Pinpoint the cell where the given text exists, returning its (X, Y) midpoint coordinate. 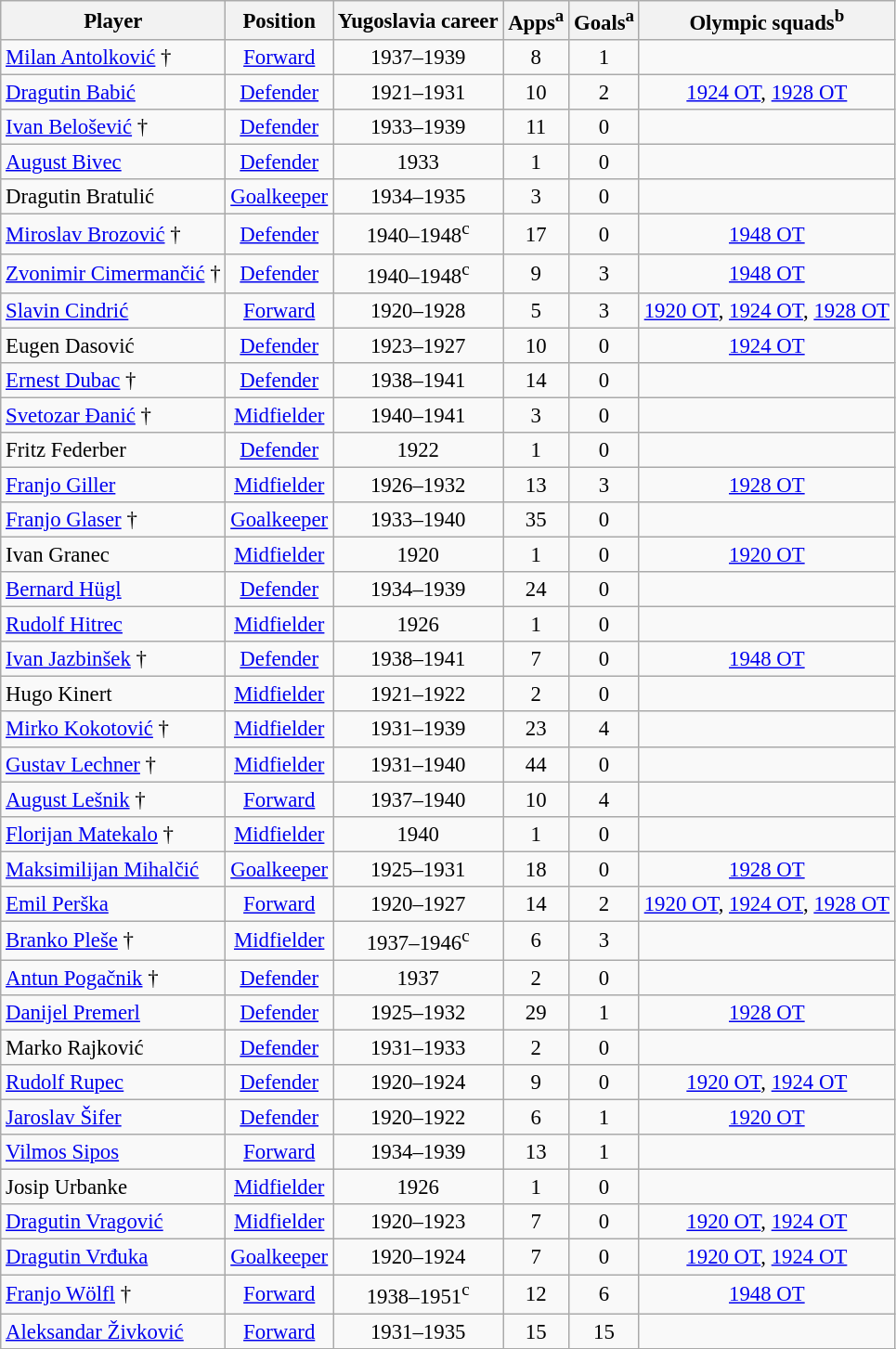
18 (537, 869)
1940 (418, 834)
Branko Pleše † (113, 940)
August Bivec (113, 162)
1921–1922 (418, 694)
Bernard Hügl (113, 590)
1920–1922 (418, 1118)
Miroslav Brozović † (113, 234)
Appsa (537, 20)
23 (537, 730)
1926–1932 (418, 485)
1924 OT, 1928 OT (767, 93)
Franjo Glaser † (113, 520)
Jaroslav Šifer (113, 1118)
Dragutin Babić (113, 93)
1933–1940 (418, 520)
Olympic squadsb (767, 20)
1931–1935 (418, 1331)
8 (537, 58)
1931–1939 (418, 730)
24 (537, 590)
1920–1927 (418, 904)
Milan Antolković † (113, 58)
Fritz Federber (113, 450)
1920–1923 (418, 1223)
5 (537, 310)
Dragutin Bratulić (113, 198)
1931–1940 (418, 764)
Antun Pogačnik † (113, 978)
1920–1928 (418, 310)
Ernest Dubac † (113, 381)
Gustav Lechner † (113, 764)
Yugoslavia career (418, 20)
Ivan Granec (113, 555)
1937–1939 (418, 58)
1931–1933 (418, 1048)
Dragutin Vrđuka (113, 1257)
Florijan Matekalo † (113, 834)
Mirko Kokotović † (113, 730)
1937 (418, 978)
Svetozar Đanić † (113, 415)
1922 (418, 450)
1921–1931 (418, 93)
1940–1941 (418, 415)
Zvonimir Cimermančić † (113, 273)
Danijel Premerl (113, 1013)
1933 (418, 162)
11 (537, 127)
1925–1932 (418, 1013)
29 (537, 1013)
1934–1935 (418, 198)
12 (537, 1294)
Hugo Kinert (113, 694)
Josip Urbanke (113, 1187)
44 (537, 764)
1923–1927 (418, 345)
Franjo Giller (113, 485)
August Lešnik † (113, 799)
Maksimilijan Mihalčić (113, 869)
Marko Rajković (113, 1048)
Franjo Wölfl † (113, 1294)
35 (537, 520)
Emil Perška (113, 904)
17 (537, 234)
1938–1951c (418, 1294)
Goalsa (604, 20)
1933–1939 (418, 127)
1925–1931 (418, 869)
Player (113, 20)
1924 OT (767, 345)
Ivan Belošević † (113, 127)
Eugen Dasović (113, 345)
Rudolf Rupec (113, 1083)
Ivan Jazbinšek † (113, 659)
Dragutin Vragović (113, 1223)
Slavin Cindrić (113, 310)
Position (279, 20)
1937–1946c (418, 940)
Rudolf Hitrec (113, 625)
1920 (418, 555)
Vilmos Sipos (113, 1152)
Aleksandar Živković (113, 1331)
1937–1940 (418, 799)
